Locate the cell with the specified text and output its (x, y) center coordinate. 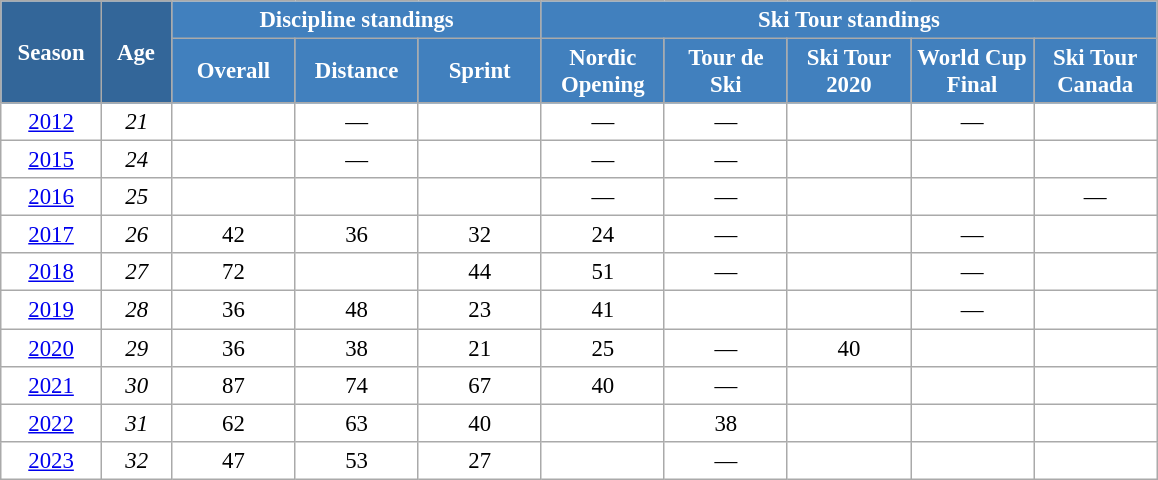
Ski TourCanada (1096, 72)
NordicOpening (602, 72)
31 (136, 423)
Distance (356, 72)
72 (234, 273)
30 (136, 385)
63 (356, 423)
74 (356, 385)
41 (602, 310)
28 (136, 310)
26 (136, 235)
67 (480, 385)
Overall (234, 72)
62 (234, 423)
2023 (52, 460)
51 (602, 273)
Tour deSki (726, 72)
2016 (52, 197)
World CupFinal (972, 72)
44 (480, 273)
48 (356, 310)
2022 (52, 423)
29 (136, 348)
42 (234, 235)
2021 (52, 385)
2017 (52, 235)
2015 (52, 160)
2019 (52, 310)
Ski Tour2020 (848, 72)
2018 (52, 273)
Discipline standings (356, 20)
23 (480, 310)
53 (356, 460)
Ski Tour standings (848, 20)
Season (52, 52)
Age (136, 52)
Sprint (480, 72)
47 (234, 460)
2020 (52, 348)
2012 (52, 122)
87 (234, 385)
